From the cell containing the given text, extract its center point as (X, Y) coordinate. 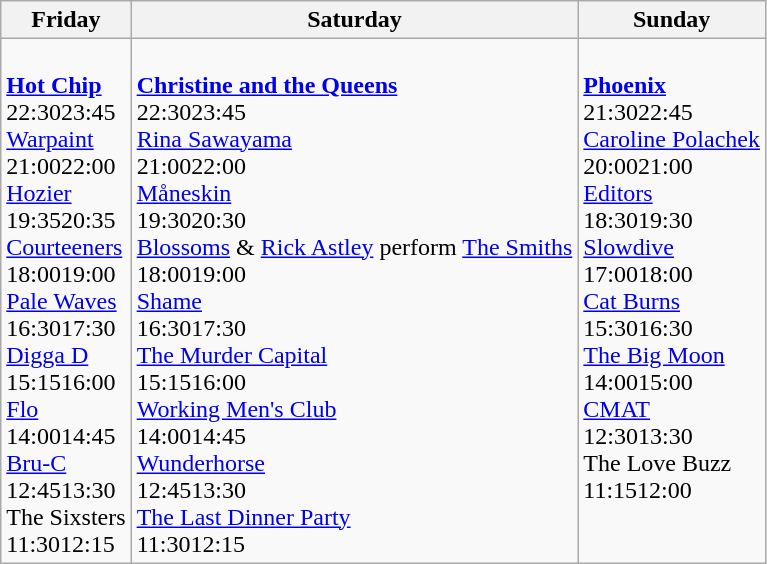
Friday (66, 20)
Saturday (354, 20)
Sunday (672, 20)
